Find where the given text appears and provide that cell's center as [X, Y] coordinate. 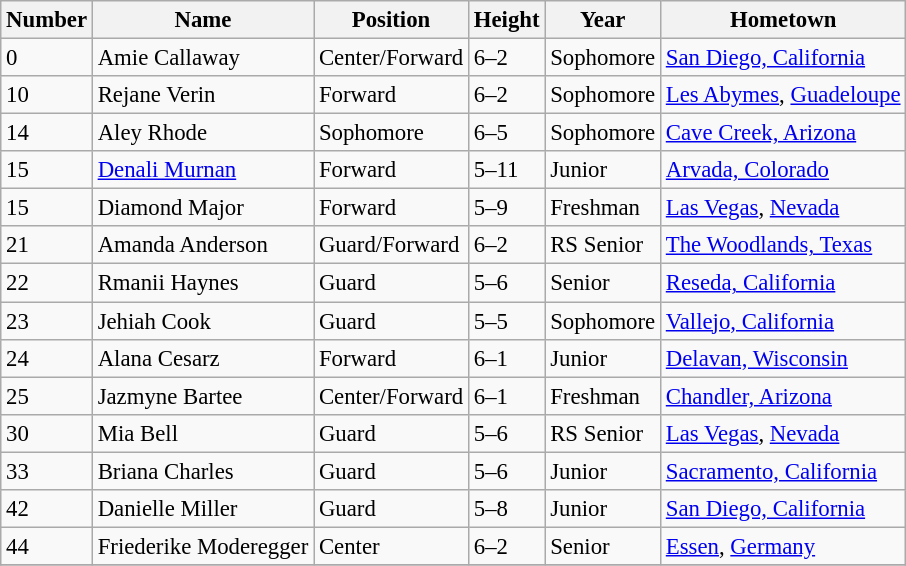
25 [47, 396]
Mia Bell [202, 433]
Jazmyne Bartee [202, 396]
24 [47, 358]
Denali Murnan [202, 170]
Amie Callaway [202, 58]
The Woodlands, Texas [782, 245]
5–9 [506, 208]
Friederike Moderegger [202, 546]
6–5 [506, 133]
Essen, Germany [782, 546]
30 [47, 433]
23 [47, 321]
Year [603, 20]
Name [202, 20]
42 [47, 509]
Cave Creek, Arizona [782, 133]
Chandler, Arizona [782, 396]
5–5 [506, 321]
Rmanii Haynes [202, 283]
Danielle Miller [202, 509]
Sacramento, California [782, 471]
Briana Charles [202, 471]
Rejane Verin [202, 95]
Jehiah Cook [202, 321]
21 [47, 245]
Guard/Forward [392, 245]
Alana Cesarz [202, 358]
Height [506, 20]
Arvada, Colorado [782, 170]
33 [47, 471]
10 [47, 95]
Delavan, Wisconsin [782, 358]
44 [47, 546]
0 [47, 58]
22 [47, 283]
Les Abymes, Guadeloupe [782, 95]
Vallejo, California [782, 321]
5–8 [506, 509]
14 [47, 133]
Hometown [782, 20]
5–11 [506, 170]
Position [392, 20]
Aley Rhode [202, 133]
Diamond Major [202, 208]
Number [47, 20]
Center [392, 546]
Reseda, California [782, 283]
Amanda Anderson [202, 245]
